Return [x, y] of the center of cell containing provided text 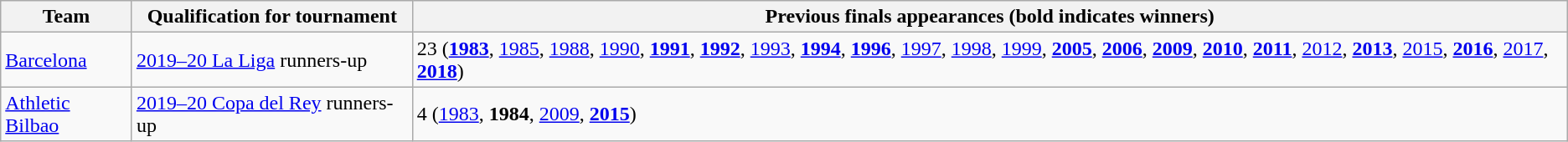
Barcelona [67, 60]
2019–20 Copa del Rey runners-up [271, 114]
Previous finals appearances (bold indicates winners) [990, 17]
Team [67, 17]
Athletic Bilbao [67, 114]
23 (1983, 1985, 1988, 1990, 1991, 1992, 1993, 1994, 1996, 1997, 1998, 1999, 2005, 2006, 2009, 2010, 2011, 2012, 2013, 2015, 2016, 2017, 2018) [990, 60]
2019–20 La Liga runners-up [271, 60]
Qualification for tournament [271, 17]
4 (1983, 1984, 2009, 2015) [990, 114]
